Extract the (x, y) coordinate from the center of the cell holding the provided text.  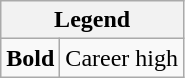
Bold (30, 58)
Legend (92, 20)
Career high (122, 58)
